Determine the [x, y] coordinate at the center of the cell enclosing the given text.  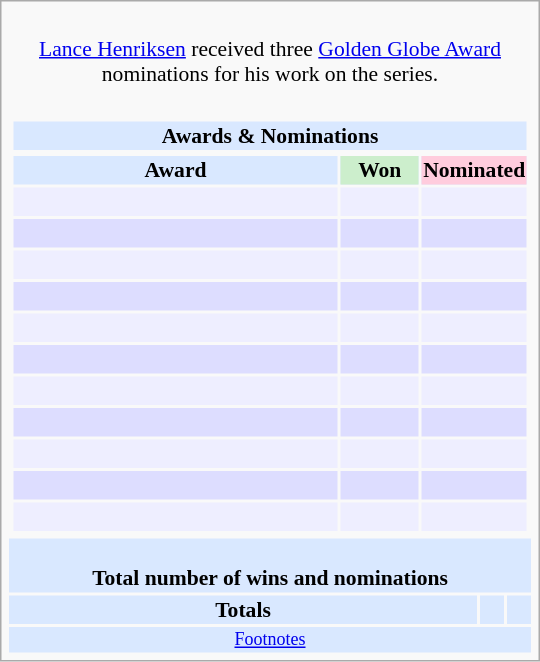
Won [380, 170]
Award [175, 170]
Footnotes [270, 640]
Totals [243, 609]
Awards & Nominations [270, 135]
Total number of wins and nominations [270, 565]
Nominated [474, 170]
Lance Henriksen received three Golden Globe Award nominations for his work on the series. [270, 49]
Awards & Nominations Award Won Nominated [270, 313]
